Pinpoint the cell where the given text exists, returning its (x, y) midpoint coordinate. 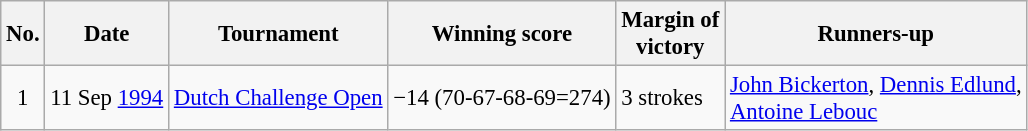
−14 (70-67-68-69=274) (502, 98)
1 (23, 98)
Margin ofvictory (670, 34)
No. (23, 34)
John Bickerton, Dennis Edlund, Antoine Lebouc (876, 98)
Tournament (278, 34)
Winning score (502, 34)
Runners-up (876, 34)
11 Sep 1994 (107, 98)
3 strokes (670, 98)
Dutch Challenge Open (278, 98)
Date (107, 34)
